Capture the cell that displays the provided text and extract its (x, y) central coordinate. 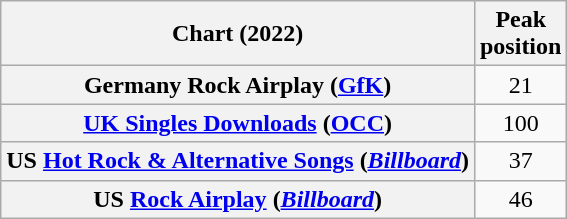
US Hot Rock & Alternative Songs (Billboard) (238, 161)
Chart (2022) (238, 34)
Peakposition (520, 34)
US Rock Airplay (Billboard) (238, 199)
46 (520, 199)
UK Singles Downloads (OCC) (238, 123)
Germany Rock Airplay (GfK) (238, 85)
100 (520, 123)
21 (520, 85)
37 (520, 161)
